Scan for the cell matching the given text and deliver its [X, Y] coordinate at center. 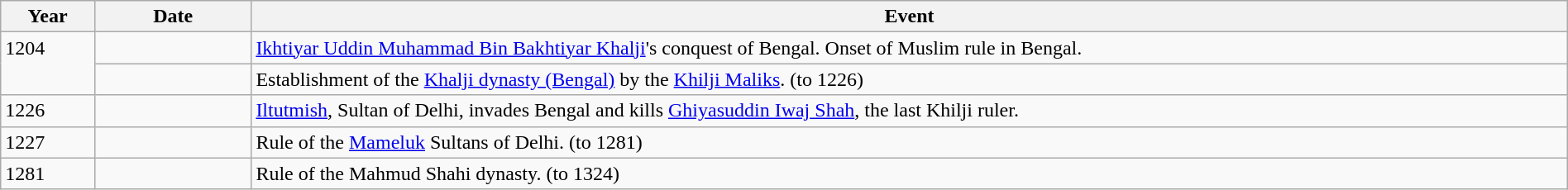
Year [48, 17]
Establishment of the Khalji dynasty (Bengal) by the Khilji Maliks. (to 1226) [910, 79]
1281 [48, 173]
Event [910, 17]
Iltutmish, Sultan of Delhi, invades Bengal and kills Ghiyasuddin Iwaj Shah, the last Khilji ruler. [910, 111]
1227 [48, 142]
1226 [48, 111]
Ikhtiyar Uddin Muhammad Bin Bakhtiyar Khalji's conquest of Bengal. Onset of Muslim rule in Bengal. [910, 48]
Rule of the Mahmud Shahi dynasty. (to 1324) [910, 173]
1204 [48, 64]
Rule of the Mameluk Sultans of Delhi. (to 1281) [910, 142]
Date [172, 17]
